For the text-containing cell, return its midpoint in [x, y] coordinate format. 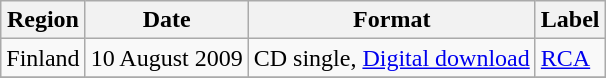
10 August 2009 [166, 58]
RCA [570, 58]
Date [166, 20]
Region [43, 20]
Finland [43, 58]
Label [570, 20]
CD single, Digital download [392, 58]
Format [392, 20]
